For the text-containing cell, return its midpoint in (x, y) coordinate format. 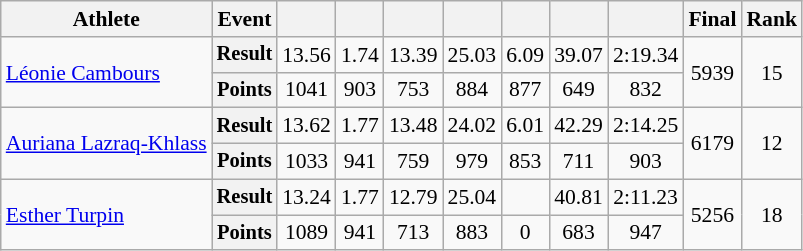
884 (472, 90)
753 (414, 90)
25.04 (472, 197)
2:11.23 (646, 197)
13.48 (414, 126)
Esther Turpin (106, 214)
12 (772, 144)
853 (525, 162)
Event (245, 19)
13.62 (306, 126)
6.01 (525, 126)
6.09 (525, 55)
683 (578, 233)
13.39 (414, 55)
5256 (712, 214)
947 (646, 233)
Rank (772, 19)
39.07 (578, 55)
759 (414, 162)
13.24 (306, 197)
1089 (306, 233)
18 (772, 214)
877 (525, 90)
25.03 (472, 55)
2:19.34 (646, 55)
Final (712, 19)
2:14.25 (646, 126)
1033 (306, 162)
1.74 (360, 55)
13.56 (306, 55)
42.29 (578, 126)
0 (525, 233)
Léonie Cambours (106, 72)
883 (472, 233)
713 (414, 233)
649 (578, 90)
24.02 (472, 126)
12.79 (414, 197)
711 (578, 162)
979 (472, 162)
6179 (712, 144)
832 (646, 90)
40.81 (578, 197)
5939 (712, 72)
1041 (306, 90)
Athlete (106, 19)
Auriana Lazraq-Khlass (106, 144)
15 (772, 72)
